Provide the (X, Y) coordinate of the cell's center where the given text is located.  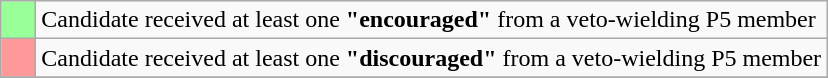
Candidate received at least one "encouraged" from a veto-wielding P5 member (432, 20)
Candidate received at least one "discouraged" from a veto-wielding P5 member (432, 58)
